Locate the cell with the specified text and output its [x, y] center coordinate. 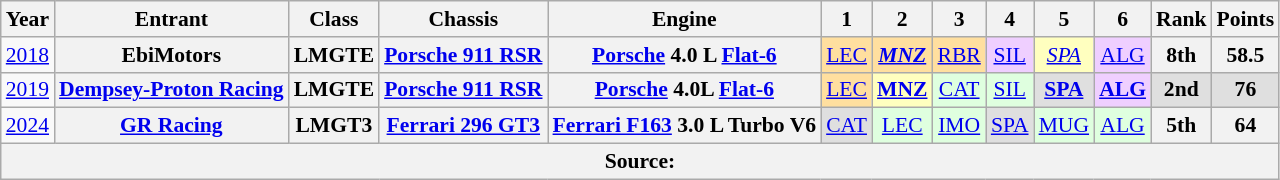
Ferrari 296 GT3 [463, 126]
58.5 [1246, 55]
3 [960, 19]
Source: [640, 162]
RBR [960, 55]
2nd [1182, 90]
Rank [1182, 19]
MUG [1064, 126]
Porsche 4.0 L Flat-6 [685, 55]
5th [1182, 126]
4 [1010, 19]
Chassis [463, 19]
2024 [28, 126]
5 [1064, 19]
Entrant [172, 19]
2019 [28, 90]
LMGT3 [334, 126]
2 [902, 19]
Ferrari F163 3.0 L Turbo V6 [685, 126]
76 [1246, 90]
IMO [960, 126]
8th [1182, 55]
1 [846, 19]
Year [28, 19]
64 [1246, 126]
2018 [28, 55]
Porsche 4.0L Flat-6 [685, 90]
EbiMotors [172, 55]
GR Racing [172, 126]
6 [1122, 19]
Class [334, 19]
Engine [685, 19]
Points [1246, 19]
Dempsey-Proton Racing [172, 90]
